Search for the cell housing the specified text and yield its [X, Y] center coordinate. 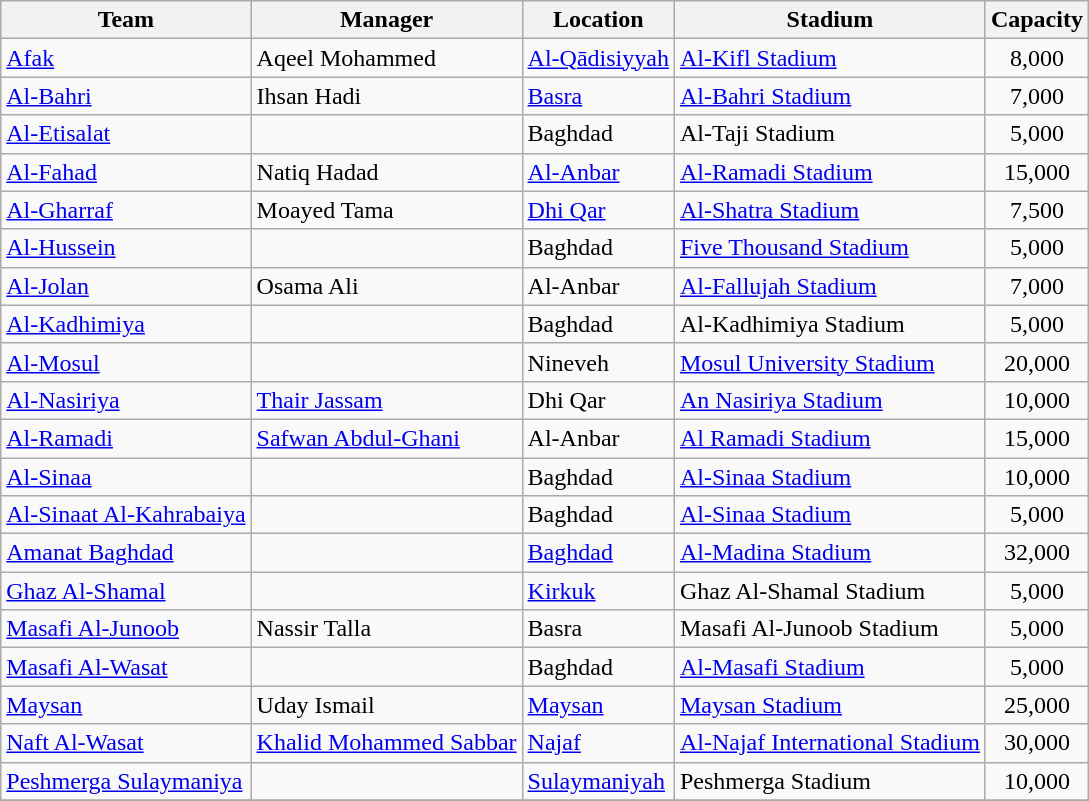
Peshmerga Stadium [830, 781]
Masafi Al-Junoob [126, 629]
Khalid Mohammed Sabbar [386, 743]
Team [126, 20]
Sulaymaniyah [598, 781]
Al-Jolan [126, 286]
Ghaz Al-Shamal [126, 591]
Al-Fallujah Stadium [830, 286]
Masafi Al-Junoob Stadium [830, 629]
Nineveh [598, 362]
Al-Kadhimiya Stadium [830, 324]
Stadium [830, 20]
Masafi Al-Wasat [126, 667]
Osama Ali [386, 286]
Najaf [598, 743]
Al-Qādisiyyah [598, 58]
Al-Sinaat Al-Kahrabaiya [126, 515]
Safwan Abdul-Ghani [386, 438]
20,000 [1036, 362]
Location [598, 20]
Al-Kadhimiya [126, 324]
Five Thousand Stadium [830, 248]
Al-Ramadi [126, 438]
Al-Madina Stadium [830, 553]
8,000 [1036, 58]
32,000 [1036, 553]
Al-Ramadi Stadium [830, 172]
Al-Bahri [126, 96]
Al-Bahri Stadium [830, 96]
Naft Al-Wasat [126, 743]
Afak [126, 58]
Ghaz Al-Shamal Stadium [830, 591]
Al-Masafi Stadium [830, 667]
Al-Kifl Stadium [830, 58]
Al-Taji Stadium [830, 134]
Amanat Baghdad [126, 553]
Capacity [1036, 20]
Al-Gharraf [126, 210]
30,000 [1036, 743]
25,000 [1036, 705]
Mosul University Stadium [830, 362]
Aqeel Mohammed [386, 58]
Uday Ismail [386, 705]
Nassir Talla [386, 629]
Al Ramadi Stadium [830, 438]
Kirkuk [598, 591]
Al-Hussein [126, 248]
Al-Nasiriya [126, 400]
Peshmerga Sulaymaniya [126, 781]
Al-Najaf International Stadium [830, 743]
Natiq Hadad [386, 172]
Al-Fahad [126, 172]
Thair Jassam [386, 400]
Maysan Stadium [830, 705]
Al-Etisalat [126, 134]
An Nasiriya Stadium [830, 400]
Al-Mosul [126, 362]
Moayed Tama [386, 210]
Al-Sinaa [126, 477]
Ihsan Hadi [386, 96]
7,500 [1036, 210]
Manager [386, 20]
Al-Shatra Stadium [830, 210]
